For the text-containing cell, return its midpoint in (x, y) coordinate format. 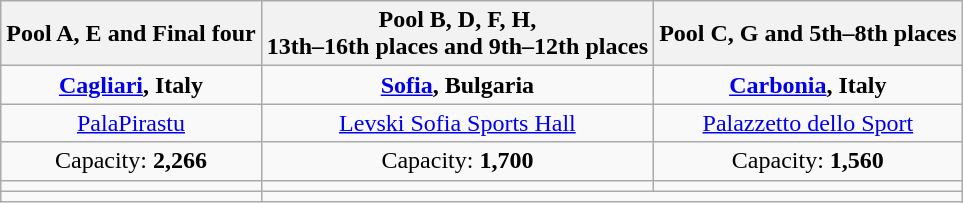
Carbonia, Italy (808, 85)
Palazzetto dello Sport (808, 123)
Levski Sofia Sports Hall (457, 123)
Capacity: 1,560 (808, 161)
Pool C, G and 5th–8th places (808, 34)
Cagliari, Italy (131, 85)
PalaPirastu (131, 123)
Sofia, Bulgaria (457, 85)
Pool A, E and Final four (131, 34)
Pool B, D, F, H,13th–16th places and 9th–12th places (457, 34)
Capacity: 2,266 (131, 161)
Capacity: 1,700 (457, 161)
